From the cell containing the given text, extract its center point as [x, y] coordinate. 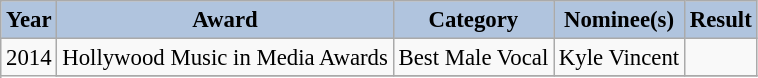
Hollywood Music in Media Awards [225, 58]
Kyle Vincent [620, 58]
Nominee(s) [620, 20]
Best Male Vocal [473, 58]
Award [225, 20]
Result [720, 20]
Year [29, 20]
2014 [29, 58]
Category [473, 20]
